Detect which cell encompasses the target text, then output its [x, y] center coordinate. 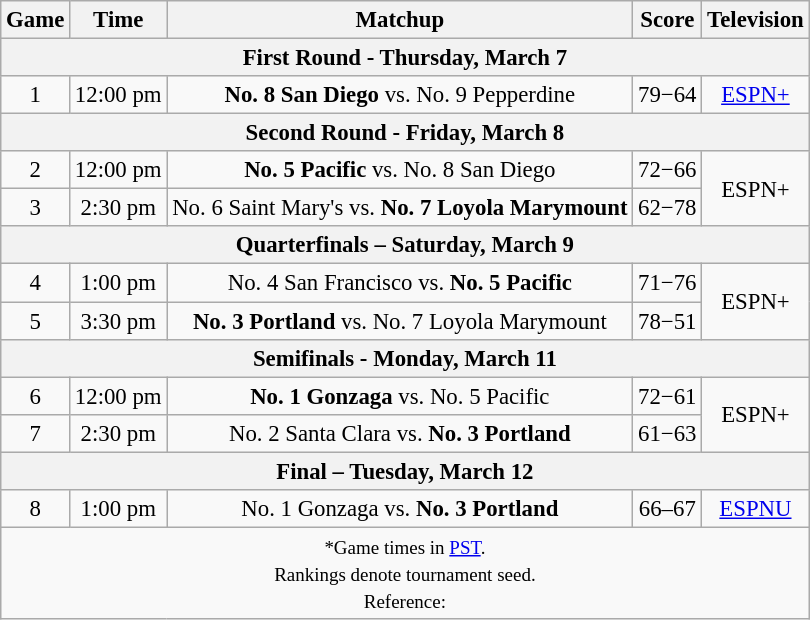
No. 1 Gonzaga vs. No. 3 Portland [400, 509]
No. 6 Saint Mary's vs. No. 7 Loyola Marymount [400, 208]
*Game times in PST. Rankings denote tournament seed.Reference: [405, 573]
6 [36, 396]
Second Round - Friday, March 8 [405, 133]
5 [36, 321]
3 [36, 208]
Semifinals - Monday, March 11 [405, 358]
First Round - Thursday, March 7 [405, 58]
7 [36, 433]
79−64 [668, 95]
72−66 [668, 170]
No. 3 Portland vs. No. 7 Loyola Marymount [400, 321]
2 [36, 170]
8 [36, 509]
Matchup [400, 20]
Time [118, 20]
3:30 pm [118, 321]
No. 8 San Diego vs. No. 9 Pepperdine [400, 95]
61−63 [668, 433]
Quarterfinals – Saturday, March 9 [405, 245]
62−78 [668, 208]
Television [756, 20]
Game [36, 20]
66–67 [668, 509]
No. 4 San Francisco vs. No. 5 Pacific [400, 283]
No. 2 Santa Clara vs. No. 3 Portland [400, 433]
Score [668, 20]
78−51 [668, 321]
Final – Tuesday, March 12 [405, 471]
No. 5 Pacific vs. No. 8 San Diego [400, 170]
ESPNU [756, 509]
No. 1 Gonzaga vs. No. 5 Pacific [400, 396]
1 [36, 95]
71−76 [668, 283]
4 [36, 283]
72−61 [668, 396]
